Search for the cell housing the specified text and yield its [X, Y] center coordinate. 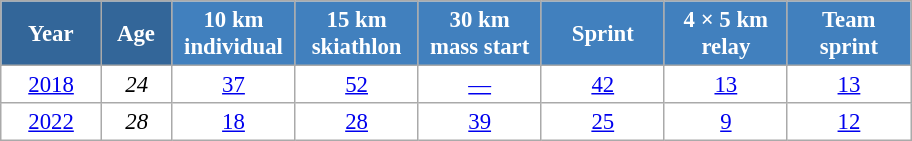
39 [480, 122]
12 [848, 122]
9 [726, 122]
Team sprint [848, 34]
30 km mass start [480, 34]
18 [234, 122]
25 [602, 122]
2018 [52, 85]
10 km individual [234, 34]
4 × 5 km relay [726, 34]
Age [136, 34]
42 [602, 85]
— [480, 85]
Year [52, 34]
Sprint [602, 34]
24 [136, 85]
37 [234, 85]
2022 [52, 122]
15 km skiathlon [356, 34]
52 [356, 85]
